Extract the [x, y] coordinate from the center of the cell holding the provided text.  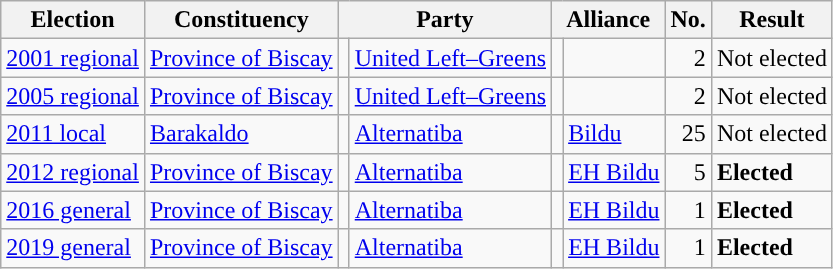
Party [444, 20]
2016 general [73, 210]
2011 local [73, 134]
2001 regional [73, 58]
5 [688, 172]
2005 regional [73, 96]
Bildu [614, 134]
Alliance [608, 20]
2019 general [73, 248]
No. [688, 20]
25 [688, 134]
Result [772, 20]
Election [73, 20]
Barakaldo [241, 134]
2012 regional [73, 172]
Constituency [241, 20]
